Scan for the cell matching the given text and deliver its [x, y] coordinate at center. 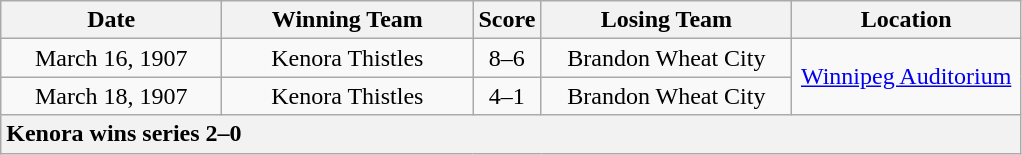
8–6 [507, 58]
4–1 [507, 96]
Location [906, 20]
Winning Team [348, 20]
Winnipeg Auditorium [906, 77]
March 18, 1907 [112, 96]
Date [112, 20]
Losing Team [666, 20]
Score [507, 20]
Kenora wins series 2–0 [511, 134]
March 16, 1907 [112, 58]
